Return the [x, y] coordinate for the center point of the cell that contains the specified text.  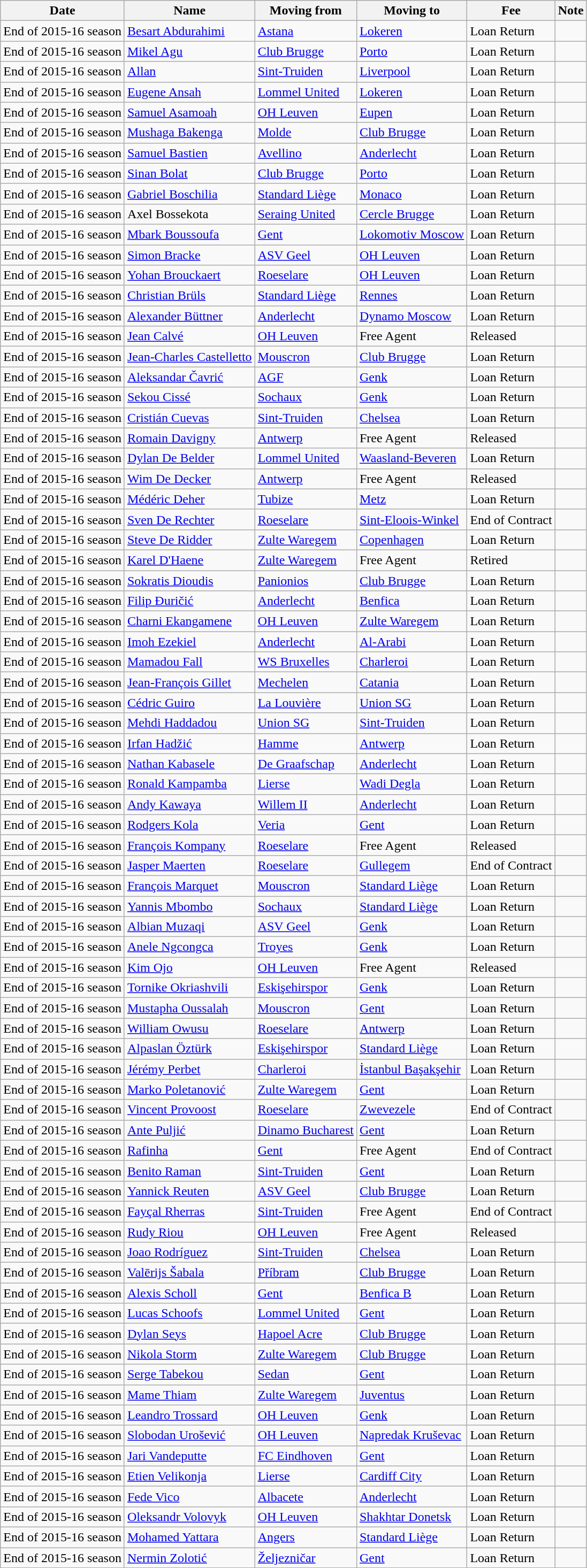
Dylan De Belder [189, 458]
Fede Vico [189, 1496]
Leandro Trossard [189, 1415]
Valērijs Šabala [189, 1273]
Eugene Ansah [189, 92]
Angers [306, 1537]
Etien Velikonja [189, 1476]
Charni Ekangamene [189, 621]
Romain Davigny [189, 438]
Molde [306, 133]
Jasper Maerten [189, 865]
Sekou Cissé [189, 397]
Vincent Provoost [189, 1110]
Rennes [411, 296]
Yohan Brouckaert [189, 275]
Gullegem [411, 865]
Médéric Deher [189, 499]
William Owusu [189, 1028]
Eupen [411, 112]
La Louvière [306, 703]
François Kompany [189, 845]
Rafinha [189, 1150]
Shakhtar Donetsk [411, 1517]
Cardiff City [411, 1476]
Andy Kawaya [189, 804]
Tubize [306, 499]
Samuel Asamoah [189, 112]
Nikola Storm [189, 1354]
Kim Ojo [189, 967]
Benfica B [411, 1293]
Marko Poletanović [189, 1089]
Cédric Guiro [189, 703]
Sokratis Dioudis [189, 580]
De Graafschap [306, 764]
Note [570, 11]
Sedan [306, 1374]
Joao Rodríguez [189, 1252]
Metz [411, 499]
Steve De Ridder [189, 540]
Dinamo Bucharest [306, 1130]
Mustapha Oussalah [189, 1008]
Wadi Degla [411, 784]
Cristián Cuevas [189, 418]
Albian Muzaqi [189, 927]
Axel Bossekota [189, 214]
Serge Tabekou [189, 1374]
Filip Đuričić [189, 601]
Liverpool [411, 72]
Rodgers Kola [189, 825]
Mechelen [306, 682]
Monaco [411, 194]
Mikel Agu [189, 51]
Benito Raman [189, 1171]
Oleksandr Volovyk [189, 1517]
Troyes [306, 947]
Sven De Rechter [189, 519]
Příbram [306, 1273]
Sint-Eloois-Winkel [411, 519]
İstanbul Başakşehir [411, 1069]
Willem II [306, 804]
Cercle Brugge [411, 214]
Nathan Kabasele [189, 764]
Alexis Scholl [189, 1293]
Irfan Hadžić [189, 743]
Christian Brüls [189, 296]
Mame Thiam [189, 1395]
Waasland-Beveren [411, 458]
Mushaga Bakenga [189, 133]
Hamme [306, 743]
Alexander Büttner [189, 316]
Veria [306, 825]
Hapoel Acre [306, 1334]
Lucas Schoofs [189, 1313]
Lokomotiv Moscow [411, 234]
Anele Ngcongca [189, 947]
Moving from [306, 11]
Jean-Charles Castelletto [189, 357]
Zwevezele [411, 1110]
Benfica [411, 601]
Panionios [306, 580]
Fee [511, 11]
Ronald Kampamba [189, 784]
Imoh Ezekiel [189, 642]
Retired [511, 560]
Mbark Boussoufa [189, 234]
François Marquet [189, 886]
Dylan Seys [189, 1334]
AGF [306, 377]
Sinan Bolat [189, 173]
Astana [306, 31]
Gabriel Boschilia [189, 194]
Seraing United [306, 214]
Copenhagen [411, 540]
Besart Abdurahimi [189, 31]
Al-Arabi [411, 642]
Mehdi Haddadou [189, 723]
Jean-François Gillet [189, 682]
Željezničar [306, 1558]
Slobodan Urošević [189, 1435]
Yannis Mbombo [189, 906]
Aleksandar Čavrić [189, 377]
Mamadou Fall [189, 662]
Simon Bracke [189, 255]
Avellino [306, 153]
Napredak Kruševac [411, 1435]
Alpaslan Öztürk [189, 1049]
Moving to [411, 11]
Yannick Reuten [189, 1191]
Fayçal Rherras [189, 1211]
Albacete [306, 1496]
Rudy Riou [189, 1232]
FC Eindhoven [306, 1456]
Catania [411, 682]
Tornike Okriashvili [189, 988]
Jérémy Perbet [189, 1069]
Juventus [411, 1395]
Date [63, 11]
Name [189, 11]
Jari Vandeputte [189, 1456]
Mohamed Yattara [189, 1537]
Dynamo Moscow [411, 316]
Nermin Zolotić [189, 1558]
Wim De Decker [189, 479]
WS Bruxelles [306, 662]
Jean Calvé [189, 336]
Karel D'Haene [189, 560]
Allan [189, 72]
Ante Puljić [189, 1130]
Samuel Bastien [189, 153]
